Detect which cell encompasses the target text, then output its [X, Y] center coordinate. 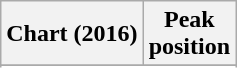
Chart (2016) [72, 34]
Peakposition [189, 34]
